Provide the (X, Y) coordinate of the cell's center where the given text is located.  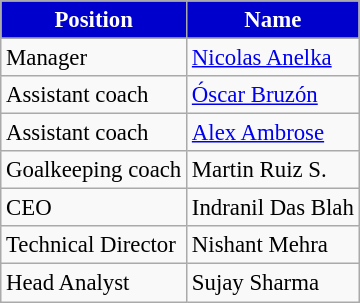
Goalkeeping coach (94, 170)
Position (94, 20)
Indranil Das Blah (274, 208)
Name (274, 20)
Alex Ambrose (274, 133)
Technical Director (94, 245)
Sujay Sharma (274, 283)
Nishant Mehra (274, 245)
Nicolas Anelka (274, 58)
CEO (94, 208)
Manager (94, 58)
Óscar Bruzón (274, 95)
Head Analyst (94, 283)
Martin Ruiz S. (274, 170)
